Find where the given text appears and provide that cell's center as (x, y) coordinate. 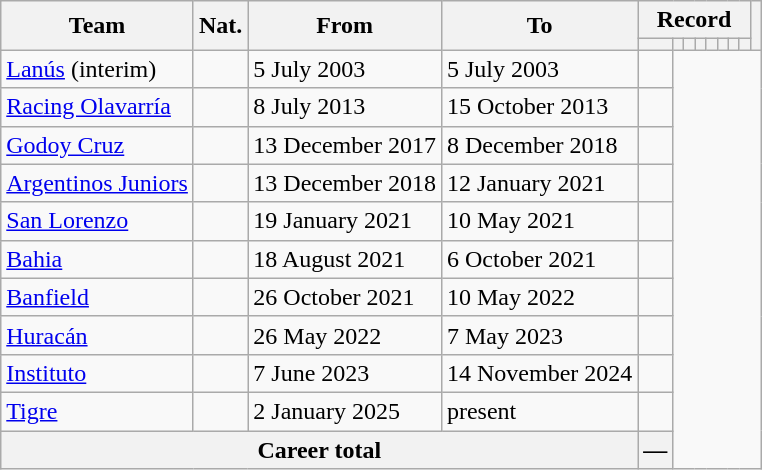
19 January 2021 (345, 221)
10 May 2021 (539, 221)
8 December 2018 (539, 145)
Team (98, 26)
13 December 2017 (345, 145)
26 May 2022 (345, 335)
18 August 2021 (345, 259)
Record (694, 20)
12 January 2021 (539, 183)
10 May 2022 (539, 297)
6 October 2021 (539, 259)
13 December 2018 (345, 183)
Argentinos Juniors (98, 183)
Instituto (98, 373)
present (539, 411)
Lanús (interim) (98, 69)
Bahia (98, 259)
From (345, 26)
7 June 2023 (345, 373)
San Lorenzo (98, 221)
15 October 2013 (539, 107)
26 October 2021 (345, 297)
7 May 2023 (539, 335)
2 January 2025 (345, 411)
Godoy Cruz (98, 145)
14 November 2024 (539, 373)
Banfield (98, 297)
To (539, 26)
Nat. (220, 26)
— (656, 449)
Huracán (98, 335)
8 July 2013 (345, 107)
Tigre (98, 411)
Career total (320, 449)
Racing Olavarría (98, 107)
